Extract the [X, Y] coordinate from the center of the cell holding the provided text.  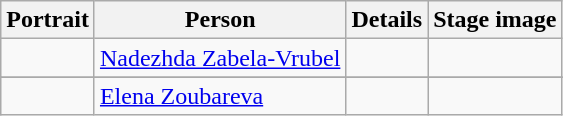
Details [387, 20]
Elena Zoubareva [220, 96]
Person [220, 20]
Nadezhda Zabela-Vrubel [220, 58]
Portrait [48, 20]
Stage image [495, 20]
